For the text-containing cell, return its midpoint in [X, Y] coordinate format. 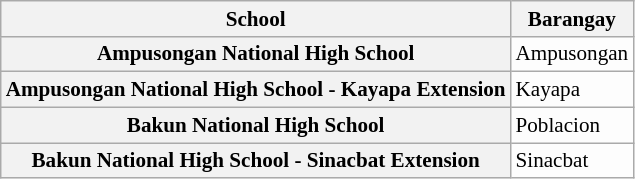
Bakun National High School [256, 124]
Kayapa [572, 90]
Ampusongan [572, 54]
School [256, 18]
Ampusongan National High School [256, 54]
Bakun National High School - Sinacbat Extension [256, 160]
Sinacbat [572, 160]
Barangay [572, 18]
Ampusongan National High School - Kayapa Extension [256, 90]
Poblacion [572, 124]
